Extract the (X, Y) coordinate from the center of the cell holding the provided text.  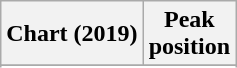
Chart (2019) (72, 34)
Peakposition (189, 34)
